From the cell containing the given text, extract its center point as (X, Y) coordinate. 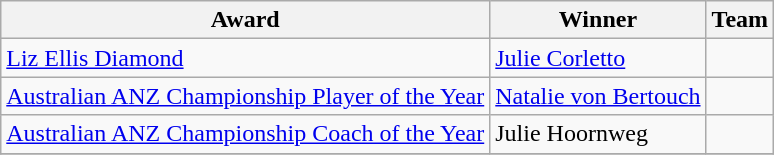
Australian ANZ Championship Player of the Year (246, 96)
Julie Hoornweg (598, 134)
Winner (598, 20)
Julie Corletto (598, 58)
Natalie von Bertouch (598, 96)
Team (740, 20)
Liz Ellis Diamond (246, 58)
Australian ANZ Championship Coach of the Year (246, 134)
Award (246, 20)
